Search for the cell housing the specified text and yield its (X, Y) center coordinate. 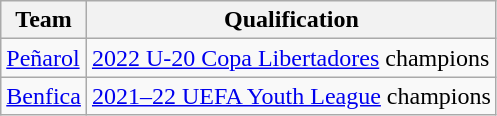
Benfica (44, 96)
Peñarol (44, 58)
2021–22 UEFA Youth League champions (291, 96)
2022 U-20 Copa Libertadores champions (291, 58)
Team (44, 20)
Qualification (291, 20)
